Scan for the cell matching the given text and deliver its [x, y] coordinate at center. 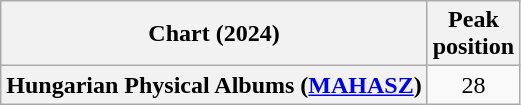
Peakposition [473, 34]
Chart (2024) [214, 34]
Hungarian Physical Albums (MAHASZ) [214, 85]
28 [473, 85]
